Scan for the cell matching the given text and deliver its (x, y) coordinate at center. 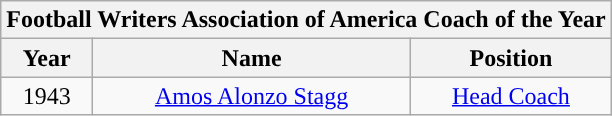
Head Coach (512, 96)
Position (512, 58)
Year (47, 58)
Football Writers Association of America Coach of the Year (306, 20)
1943 (47, 96)
Name (252, 58)
Amos Alonzo Stagg (252, 96)
